For the text-containing cell, return its midpoint in (x, y) coordinate format. 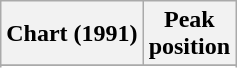
Peakposition (189, 34)
Chart (1991) (72, 34)
